Identify which cell holds the provided text, then report its (x, y) central coordinate. 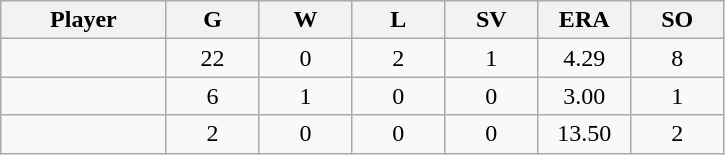
4.29 (584, 58)
13.50 (584, 134)
Player (84, 20)
ERA (584, 20)
SO (678, 20)
8 (678, 58)
6 (212, 96)
3.00 (584, 96)
W (306, 20)
22 (212, 58)
G (212, 20)
SV (492, 20)
L (398, 20)
